From the cell containing the given text, extract its center point as [x, y] coordinate. 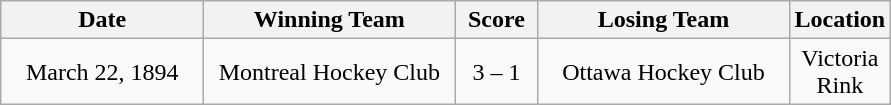
Winning Team [330, 20]
Date [102, 20]
Score [496, 20]
Location [840, 20]
March 22, 1894 [102, 72]
3 – 1 [496, 72]
Ottawa Hockey Club [664, 72]
Victoria Rink [840, 72]
Losing Team [664, 20]
Montreal Hockey Club [330, 72]
